Scan for the cell matching the given text and deliver its (x, y) coordinate at center. 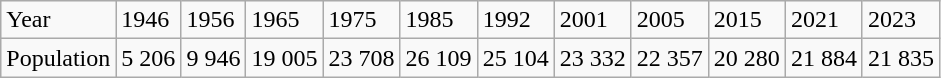
25 104 (516, 58)
2021 (824, 20)
2015 (746, 20)
Population (58, 58)
22 357 (670, 58)
23 708 (362, 58)
5 206 (148, 58)
2001 (592, 20)
21 835 (900, 58)
1965 (284, 20)
26 109 (438, 58)
1985 (438, 20)
Year (58, 20)
1946 (148, 20)
21 884 (824, 58)
1992 (516, 20)
20 280 (746, 58)
1975 (362, 20)
1956 (214, 20)
23 332 (592, 58)
2005 (670, 20)
19 005 (284, 58)
2023 (900, 20)
9 946 (214, 58)
